Output the [x, y] coordinate of the center of the cell containing the given text.  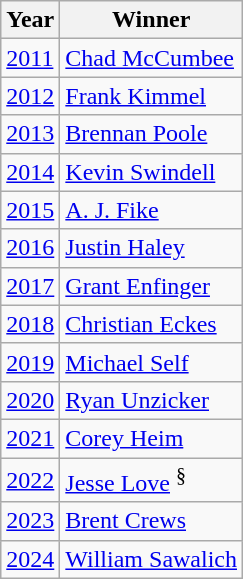
2023 [30, 521]
Brent Crews [152, 521]
Ryan Unzicker [152, 400]
Brennan Poole [152, 134]
2018 [30, 324]
2021 [30, 438]
Justin Haley [152, 248]
2022 [30, 480]
Frank Kimmel [152, 96]
Chad McCumbee [152, 58]
2015 [30, 210]
Kevin Swindell [152, 172]
Christian Eckes [152, 324]
2011 [30, 58]
Corey Heim [152, 438]
2024 [30, 559]
Winner [152, 20]
Grant Enfinger [152, 286]
Michael Self [152, 362]
A. J. Fike [152, 210]
2013 [30, 134]
2017 [30, 286]
2014 [30, 172]
2012 [30, 96]
Jesse Love § [152, 480]
2016 [30, 248]
2019 [30, 362]
Year [30, 20]
2020 [30, 400]
William Sawalich [152, 559]
